For the text-containing cell, return its midpoint in [X, Y] coordinate format. 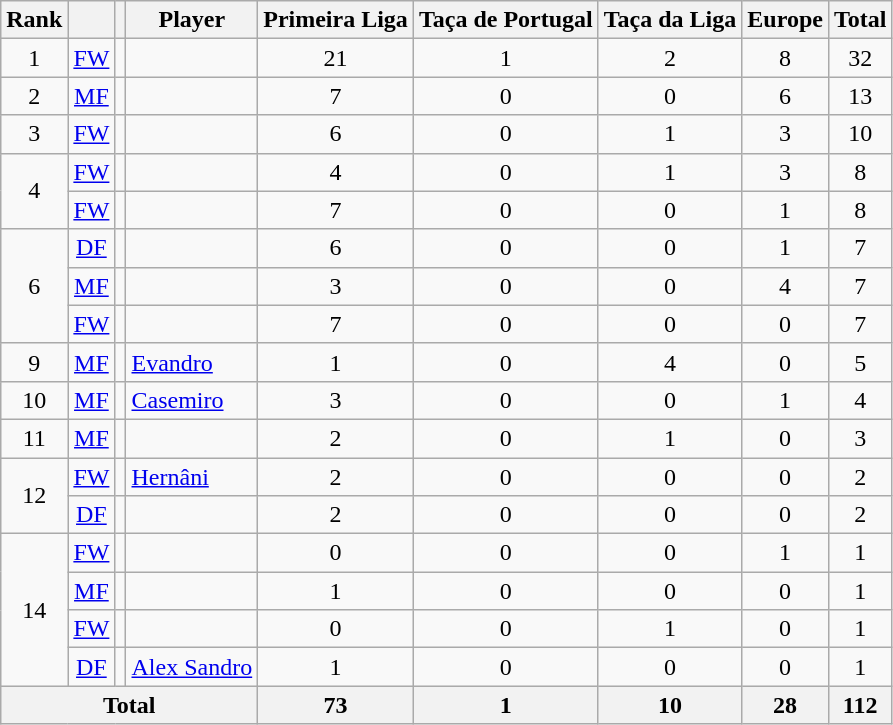
Europe [786, 20]
28 [786, 705]
Taça de Portugal [506, 20]
Alex Sandro [192, 667]
9 [34, 362]
13 [860, 96]
14 [34, 610]
Evandro [192, 362]
21 [336, 58]
5 [860, 362]
11 [34, 438]
112 [860, 705]
32 [860, 58]
Primeira Liga [336, 20]
Hernâni [192, 477]
12 [34, 496]
Player [192, 20]
Taça da Liga [670, 20]
Rank [34, 20]
Casemiro [192, 400]
73 [336, 705]
